From the cell containing the given text, extract its center point as (x, y) coordinate. 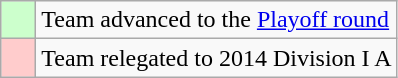
Team advanced to the Playoff round (216, 20)
Team relegated to 2014 Division I A (216, 58)
